Scan for the cell matching the given text and deliver its (x, y) coordinate at center. 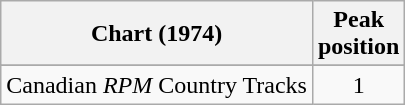
1 (358, 85)
Canadian RPM Country Tracks (157, 85)
Peakposition (358, 34)
Chart (1974) (157, 34)
